Locate the cell with the specified text and output its [X, Y] center coordinate. 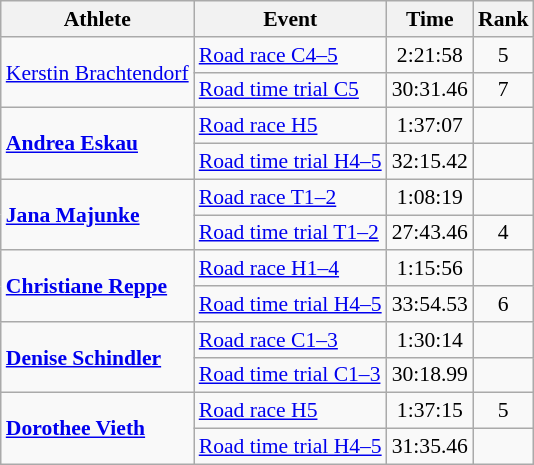
32:15.42 [430, 162]
1:37:07 [430, 126]
Denise Schindler [98, 358]
31:35.46 [430, 447]
Road race T1–2 [290, 197]
1:15:56 [430, 269]
Event [290, 19]
7 [504, 90]
1:37:15 [430, 411]
30:18.99 [430, 375]
Christiane Reppe [98, 286]
1:08:19 [430, 197]
33:54.53 [430, 304]
6 [504, 304]
Rank [504, 19]
Road time trial C1–3 [290, 375]
Road race C1–3 [290, 340]
30:31.46 [430, 90]
Jana Majunke [98, 214]
Andrea Eskau [98, 144]
2:21:58 [430, 55]
Road race H1–4 [290, 269]
Road race C4–5 [290, 55]
Road time trial T1–2 [290, 233]
Road time trial C5 [290, 90]
Time [430, 19]
4 [504, 233]
Athlete [98, 19]
Kerstin Brachtendorf [98, 72]
Dorothee Vieth [98, 428]
27:43.46 [430, 233]
1:30:14 [430, 340]
